Search for the cell housing the specified text and yield its [X, Y] center coordinate. 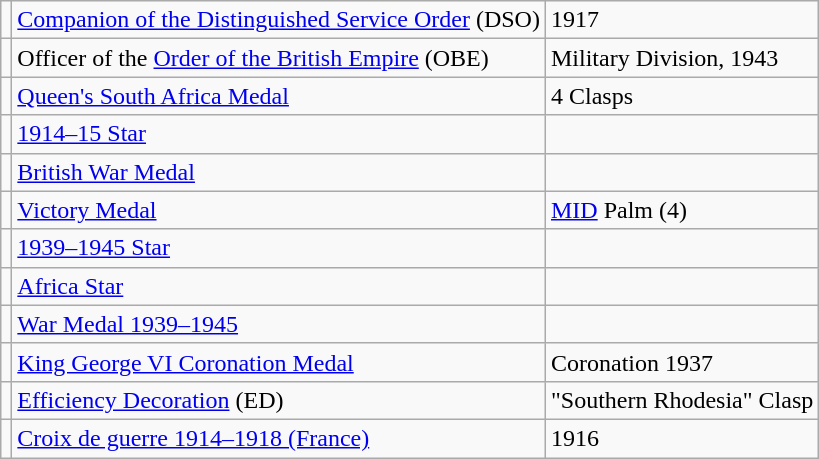
Victory Medal [279, 210]
1917 [682, 20]
War Medal 1939–1945 [279, 324]
MID Palm (4) [682, 210]
British War Medal [279, 172]
1916 [682, 438]
Companion of the Distinguished Service Order (DSO) [279, 20]
Coronation 1937 [682, 362]
1939–1945 Star [279, 248]
Africa Star [279, 286]
1914–15 Star [279, 134]
Croix de guerre 1914–1918 (France) [279, 438]
4 Clasps [682, 96]
King George VI Coronation Medal [279, 362]
Officer of the Order of the British Empire (OBE) [279, 58]
Efficiency Decoration (ED) [279, 400]
Military Division, 1943 [682, 58]
Queen's South Africa Medal [279, 96]
"Southern Rhodesia" Clasp [682, 400]
